From the cell containing the given text, extract its center point as (X, Y) coordinate. 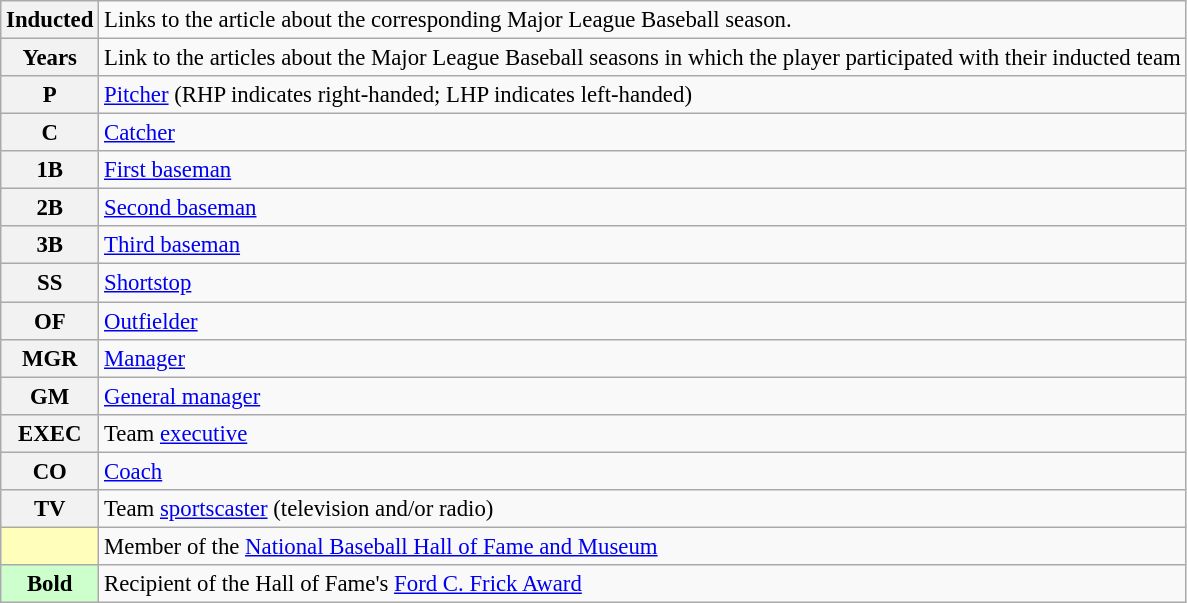
Link to the articles about the Major League Baseball seasons in which the player participated with their inducted team (642, 58)
Outfielder (642, 321)
Pitcher (RHP indicates right-handed; LHP indicates left-handed) (642, 95)
First baseman (642, 170)
Second baseman (642, 208)
TV (50, 509)
1B (50, 170)
General manager (642, 396)
P (50, 95)
Coach (642, 471)
Bold (50, 584)
CO (50, 471)
Links to the article about the corresponding Major League Baseball season. (642, 20)
GM (50, 396)
C (50, 133)
Inducted (50, 20)
Shortstop (642, 283)
Years (50, 58)
SS (50, 283)
Manager (642, 358)
3B (50, 245)
Member of the National Baseball Hall of Fame and Museum (642, 546)
Recipient of the Hall of Fame's Ford C. Frick Award (642, 584)
Team executive (642, 433)
EXEC (50, 433)
MGR (50, 358)
2B (50, 208)
Catcher (642, 133)
OF (50, 321)
Team sportscaster (television and/or radio) (642, 509)
Third baseman (642, 245)
